Find where the given text appears and provide that cell's center as [x, y] coordinate. 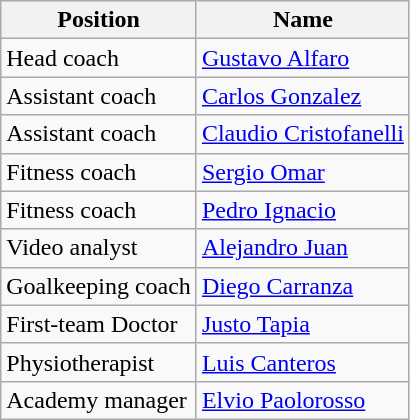
Gustavo Alfaro [302, 58]
Carlos Gonzalez [302, 96]
Physiotherapist [99, 362]
Position [99, 20]
Diego Carranza [302, 286]
Luis Canteros [302, 362]
Elvio Paolorosso [302, 400]
Video analyst [99, 248]
Claudio Cristofanelli [302, 134]
Name [302, 20]
Academy manager [99, 400]
Sergio Omar [302, 172]
Head coach [99, 58]
Alejandro Juan [302, 248]
Goalkeeping coach [99, 286]
Pedro Ignacio [302, 210]
First-team Doctor [99, 324]
Justo Tapia [302, 324]
